Capture the cell that displays the provided text and extract its [x, y] central coordinate. 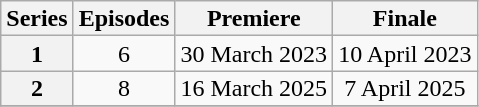
7 April 2025 [405, 88]
30 March 2023 [254, 54]
Finale [405, 18]
2 [37, 88]
1 [37, 54]
16 March 2025 [254, 88]
Premiere [254, 18]
10 April 2023 [405, 54]
Episodes [124, 18]
6 [124, 54]
Series [37, 18]
8 [124, 88]
